Scan for the cell matching the given text and deliver its [x, y] coordinate at center. 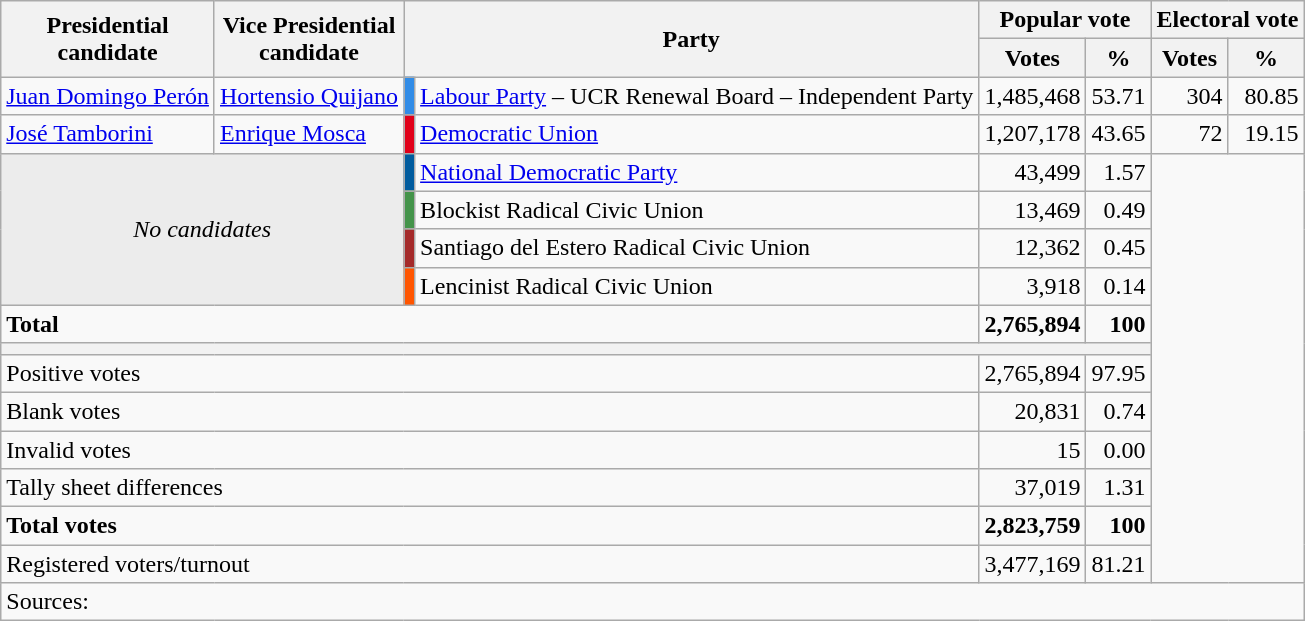
Hortensio Quijano [308, 96]
81.21 [1118, 564]
No candidates [202, 229]
0.45 [1118, 248]
37,019 [1032, 488]
Sources: [652, 602]
13,469 [1032, 210]
Democratic Union [697, 134]
Positive votes [490, 373]
0.74 [1118, 411]
0.14 [1118, 286]
Party [692, 39]
19.15 [1266, 134]
1,485,468 [1032, 96]
97.95 [1118, 373]
304 [1190, 96]
53.71 [1118, 96]
Tally sheet differences [490, 488]
Labour Party – UCR Renewal Board – Independent Party [697, 96]
0.00 [1118, 449]
43.65 [1118, 134]
Juan Domingo Perón [108, 96]
José Tamborini [108, 134]
Invalid votes [490, 449]
1,207,178 [1032, 134]
15 [1032, 449]
Total [490, 324]
Lencinist Radical Civic Union [697, 286]
20,831 [1032, 411]
Blank votes [490, 411]
80.85 [1266, 96]
Popular vote [1065, 20]
Registered voters/turnout [490, 564]
Enrique Mosca [308, 134]
12,362 [1032, 248]
72 [1190, 134]
1.57 [1118, 172]
0.49 [1118, 210]
43,499 [1032, 172]
Santiago del Estero Radical Civic Union [697, 248]
Electoral vote [1228, 20]
Total votes [490, 526]
Presidentialcandidate [108, 39]
1.31 [1118, 488]
3,918 [1032, 286]
National Democratic Party [697, 172]
Blockist Radical Civic Union [697, 210]
Vice Presidentialcandidate [308, 39]
2,823,759 [1032, 526]
3,477,169 [1032, 564]
